Locate the cell with the specified text and output its [x, y] center coordinate. 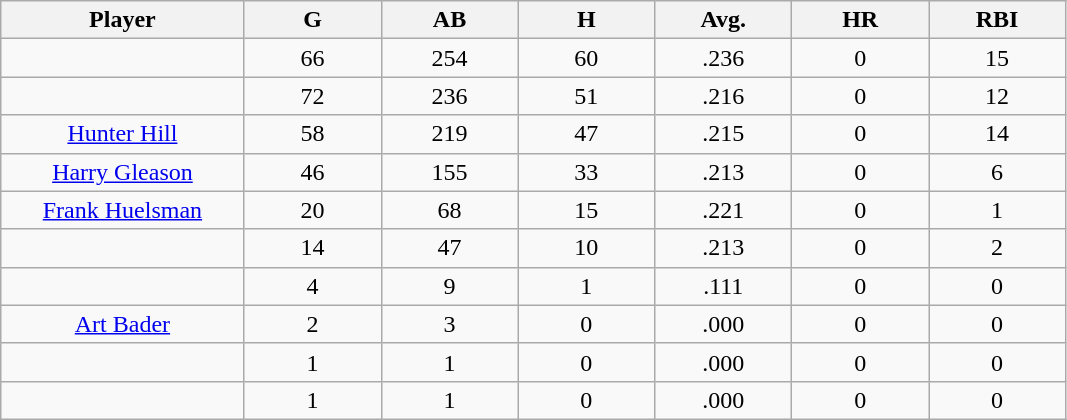
Harry Gleason [122, 172]
.215 [724, 134]
G [312, 20]
.216 [724, 96]
RBI [998, 20]
236 [450, 96]
20 [312, 210]
Art Bader [122, 324]
60 [586, 58]
Frank Huelsman [122, 210]
72 [312, 96]
3 [450, 324]
10 [586, 248]
.236 [724, 58]
66 [312, 58]
.111 [724, 286]
219 [450, 134]
12 [998, 96]
Avg. [724, 20]
155 [450, 172]
4 [312, 286]
68 [450, 210]
46 [312, 172]
.221 [724, 210]
AB [450, 20]
HR [860, 20]
51 [586, 96]
254 [450, 58]
H [586, 20]
Player [122, 20]
9 [450, 286]
33 [586, 172]
6 [998, 172]
58 [312, 134]
Hunter Hill [122, 134]
